Determine the [x, y] coordinate at the center of the cell enclosing the given text.  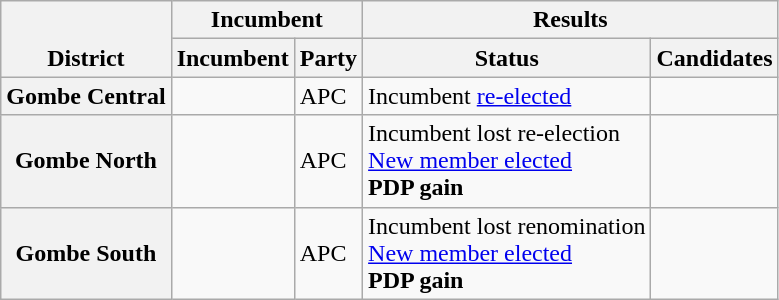
Incumbent lost re-electionNew member electedPDP gain [507, 161]
District [86, 39]
Incumbent lost renominationNew member electedPDP gain [507, 253]
Gombe North [86, 161]
Status [507, 58]
Gombe Central [86, 96]
Party [328, 58]
Results [570, 20]
Incumbent re-elected [507, 96]
Gombe South [86, 253]
Candidates [714, 58]
